Capture the cell that displays the provided text and extract its [x, y] central coordinate. 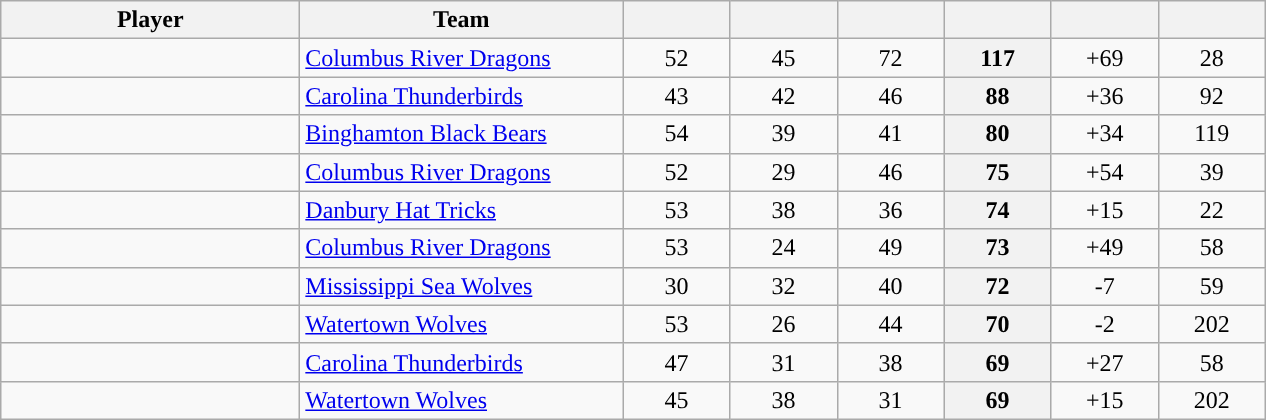
+69 [1104, 58]
43 [676, 96]
Player [150, 20]
-7 [1104, 286]
88 [998, 96]
117 [998, 58]
-2 [1104, 324]
Mississippi Sea Wolves [462, 286]
+49 [1104, 248]
44 [890, 324]
47 [676, 362]
40 [890, 286]
+27 [1104, 362]
80 [998, 134]
+34 [1104, 134]
73 [998, 248]
30 [676, 286]
119 [1212, 134]
41 [890, 134]
36 [890, 210]
42 [784, 96]
28 [1212, 58]
54 [676, 134]
+54 [1104, 172]
26 [784, 324]
24 [784, 248]
29 [784, 172]
+36 [1104, 96]
Team [462, 20]
74 [998, 210]
22 [1212, 210]
49 [890, 248]
92 [1212, 96]
32 [784, 286]
Binghamton Black Bears [462, 134]
70 [998, 324]
59 [1212, 286]
75 [998, 172]
Danbury Hat Tricks [462, 210]
